Extract the (X, Y) coordinate from the center of the cell holding the provided text.  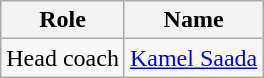
Head coach (63, 58)
Role (63, 20)
Kamel Saada (193, 58)
Name (193, 20)
